Output the (X, Y) coordinate of the center of the cell containing the given text.  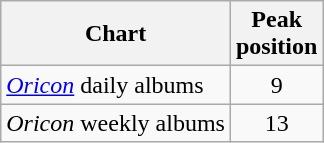
13 (276, 123)
9 (276, 85)
Oricon weekly albums (116, 123)
Peakposition (276, 34)
Oricon daily albums (116, 85)
Chart (116, 34)
